Detect which cell encompasses the target text, then output its (X, Y) center coordinate. 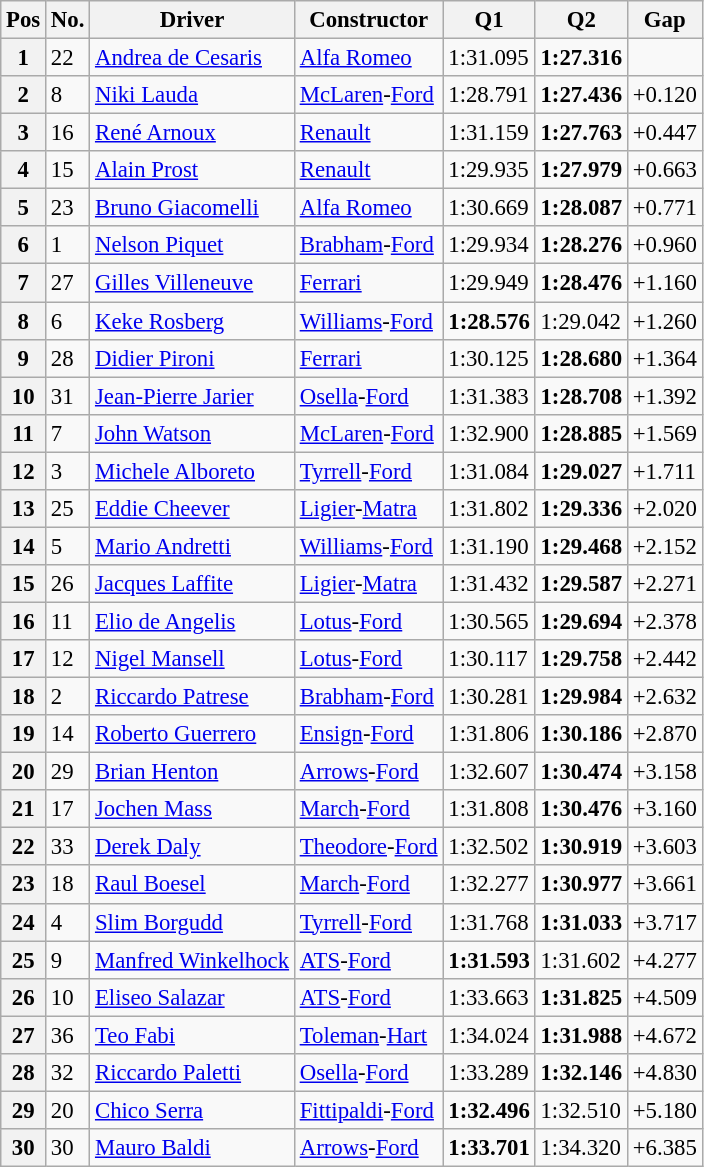
1:32.900 (489, 433)
1:31.190 (489, 546)
Toleman-Hart (368, 1035)
1:32.496 (489, 1110)
+1.392 (664, 396)
1:28.087 (581, 208)
1:30.919 (581, 847)
Riccardo Paletti (192, 1073)
36 (68, 1035)
Alain Prost (192, 170)
1:28.276 (581, 245)
Chico Serra (192, 1110)
Fittipaldi-Ford (368, 1110)
1:27.316 (581, 58)
Slim Borgudd (192, 922)
Gap (664, 20)
Eddie Cheever (192, 509)
1:29.694 (581, 621)
+4.277 (664, 960)
+2.152 (664, 546)
+0.663 (664, 170)
1:29.935 (489, 170)
1:33.663 (489, 997)
+1.160 (664, 283)
1:31.808 (489, 809)
1:29.042 (581, 321)
1:31.033 (581, 922)
1:31.383 (489, 396)
+0.771 (664, 208)
Raul Boesel (192, 885)
+1.569 (664, 433)
+4.830 (664, 1073)
1:27.436 (581, 95)
1:32.502 (489, 847)
Q1 (489, 20)
+2.442 (664, 659)
John Watson (192, 433)
Teo Fabi (192, 1035)
+0.120 (664, 95)
1:31.802 (489, 509)
+1.711 (664, 471)
1:29.949 (489, 283)
+0.960 (664, 245)
Pos (24, 20)
33 (68, 847)
+2.870 (664, 734)
1:27.763 (581, 133)
1:29.336 (581, 509)
No. (68, 20)
Derek Daly (192, 847)
Theodore-Ford (368, 847)
1:34.024 (489, 1035)
+0.447 (664, 133)
René Arnoux (192, 133)
1:30.669 (489, 208)
Mario Andretti (192, 546)
1:28.476 (581, 283)
1:29.027 (581, 471)
24 (24, 922)
Jacques Laffite (192, 584)
1:30.281 (489, 697)
1:30.474 (581, 772)
1:31.806 (489, 734)
+1.364 (664, 358)
+1.260 (664, 321)
+2.378 (664, 621)
1:29.758 (581, 659)
1:31.825 (581, 997)
Andrea de Cesaris (192, 58)
+3.661 (664, 885)
Jean-Pierre Jarier (192, 396)
32 (68, 1073)
Constructor (368, 20)
1:28.885 (581, 433)
Ensign-Ford (368, 734)
Michele Alboreto (192, 471)
+2.632 (664, 697)
1:32.607 (489, 772)
1:28.576 (489, 321)
Eliseo Salazar (192, 997)
1:30.565 (489, 621)
1:31.593 (489, 960)
Elio de Angelis (192, 621)
21 (24, 809)
1:30.476 (581, 809)
+2.020 (664, 509)
1:32.146 (581, 1073)
13 (24, 509)
Keke Rosberg (192, 321)
1:34.320 (581, 1148)
1:32.277 (489, 885)
1:31.095 (489, 58)
1:31.768 (489, 922)
1:31.988 (581, 1035)
1:33.289 (489, 1073)
Mauro Baldi (192, 1148)
Didier Pironi (192, 358)
1:33.701 (489, 1148)
1:28.791 (489, 95)
1:31.159 (489, 133)
1:28.708 (581, 396)
Manfred Winkelhock (192, 960)
Nigel Mansell (192, 659)
+4.672 (664, 1035)
19 (24, 734)
1:30.977 (581, 885)
Nelson Piquet (192, 245)
1:31.084 (489, 471)
Driver (192, 20)
Roberto Guerrero (192, 734)
Riccardo Patrese (192, 697)
1:28.680 (581, 358)
1:29.984 (581, 697)
Q2 (581, 20)
+2.271 (664, 584)
+6.385 (664, 1148)
1:27.979 (581, 170)
+3.158 (664, 772)
+3.717 (664, 922)
1:31.432 (489, 584)
1:30.186 (581, 734)
1:30.125 (489, 358)
1:29.587 (581, 584)
1:30.117 (489, 659)
+5.180 (664, 1110)
Bruno Giacomelli (192, 208)
+4.509 (664, 997)
Brian Henton (192, 772)
1:32.510 (581, 1110)
Gilles Villeneuve (192, 283)
1:29.934 (489, 245)
31 (68, 396)
+3.160 (664, 809)
1:29.468 (581, 546)
Niki Lauda (192, 95)
Jochen Mass (192, 809)
1:31.602 (581, 960)
+3.603 (664, 847)
